For the text-containing cell, return its midpoint in (x, y) coordinate format. 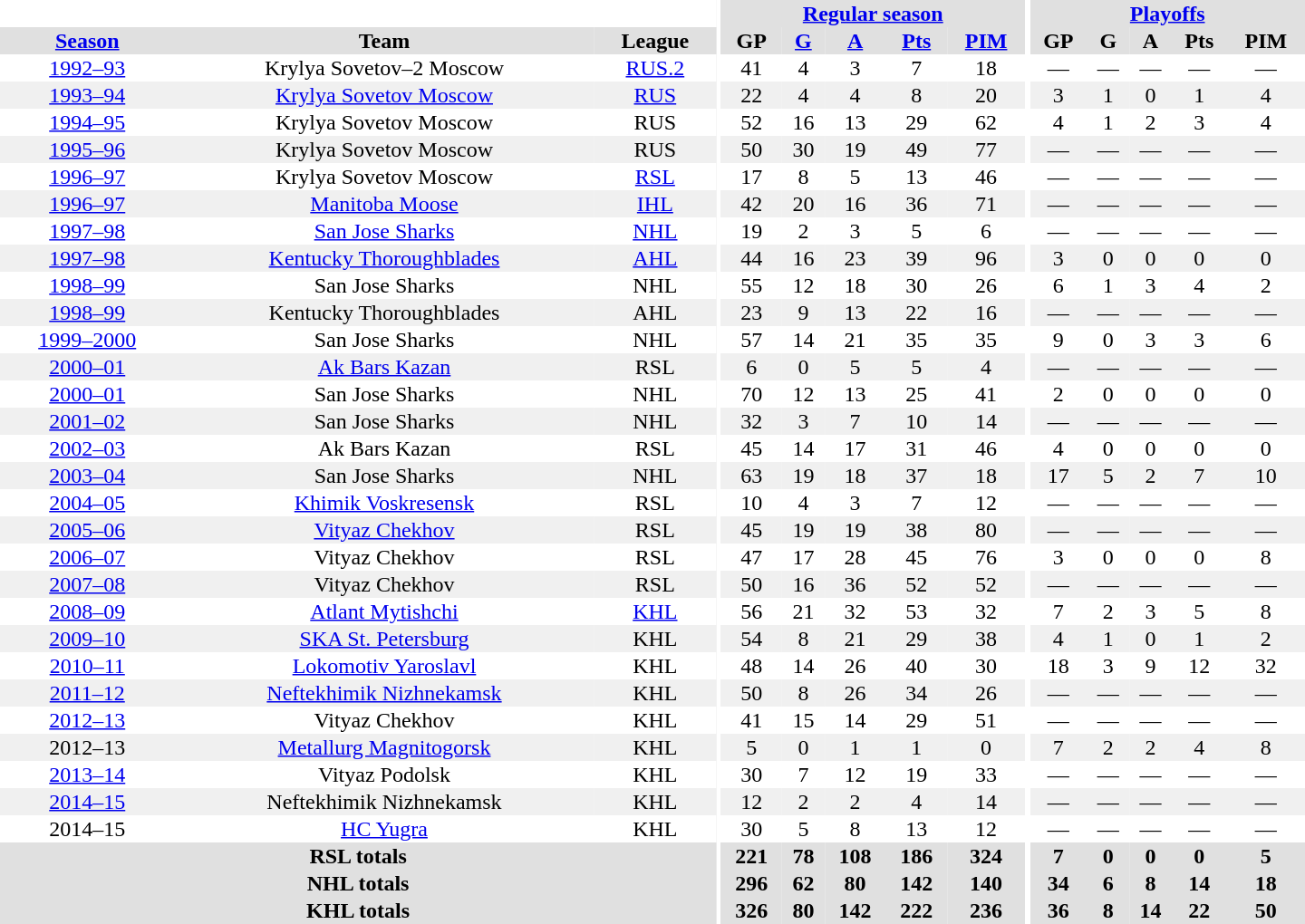
78 (803, 856)
SKA St. Petersburg (384, 639)
Metallurg Magnitogorsk (384, 747)
324 (986, 856)
2008–09 (87, 611)
28 (855, 557)
NHL totals (358, 883)
2009–10 (87, 639)
HC Yugra (384, 829)
53 (916, 611)
326 (751, 910)
221 (751, 856)
44 (751, 258)
236 (986, 910)
25 (916, 394)
1993–94 (87, 95)
2006–07 (87, 557)
37 (916, 476)
1995–96 (87, 149)
56 (751, 611)
31 (916, 448)
2001–02 (87, 421)
1994–95 (87, 122)
15 (803, 720)
42 (751, 204)
Manitoba Moose (384, 204)
96 (986, 258)
Playoffs (1167, 14)
296 (751, 883)
2004–05 (87, 503)
RUS.2 (656, 68)
1992–93 (87, 68)
54 (751, 639)
Khimik Voskresensk (384, 503)
1999–2000 (87, 340)
Krylya Sovetov–2 Moscow (384, 68)
51 (986, 720)
Lokomotiv Yaroslavl (384, 666)
IHL (656, 204)
76 (986, 557)
Vityaz Podolsk (384, 775)
48 (751, 666)
League (656, 41)
70 (751, 394)
63 (751, 476)
71 (986, 204)
Season (87, 41)
186 (916, 856)
40 (916, 666)
2007–08 (87, 584)
2010–11 (87, 666)
2003–04 (87, 476)
2002–03 (87, 448)
49 (916, 149)
RSL totals (358, 856)
Regular season (873, 14)
2013–14 (87, 775)
57 (751, 340)
Atlant Mytishchi (384, 611)
108 (855, 856)
2005–06 (87, 530)
2011–12 (87, 693)
222 (916, 910)
33 (986, 775)
39 (916, 258)
47 (751, 557)
55 (751, 285)
140 (986, 883)
KHL totals (358, 910)
77 (986, 149)
Team (384, 41)
